Pinpoint the cell where the given text exists, returning its [x, y] midpoint coordinate. 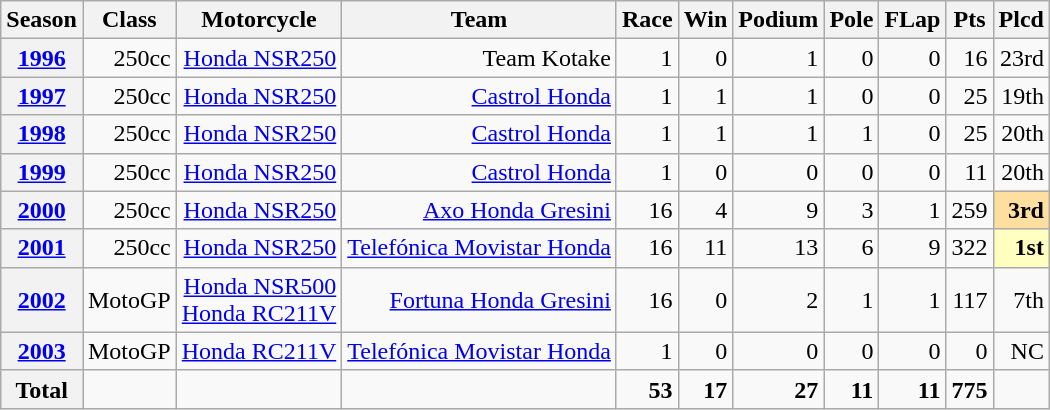
2 [778, 300]
Team Kotake [480, 58]
2003 [42, 351]
3 [852, 210]
3rd [1021, 210]
117 [970, 300]
2000 [42, 210]
1996 [42, 58]
Honda NSR500Honda RC211V [259, 300]
1998 [42, 134]
Class [129, 20]
6 [852, 248]
23rd [1021, 58]
1999 [42, 172]
Fortuna Honda Gresini [480, 300]
Team [480, 20]
19th [1021, 96]
Season [42, 20]
Axo Honda Gresini [480, 210]
27 [778, 389]
Plcd [1021, 20]
1997 [42, 96]
53 [647, 389]
322 [970, 248]
1st [1021, 248]
Total [42, 389]
2002 [42, 300]
NC [1021, 351]
Race [647, 20]
4 [706, 210]
13 [778, 248]
17 [706, 389]
259 [970, 210]
2001 [42, 248]
Honda RC211V [259, 351]
Pole [852, 20]
7th [1021, 300]
Pts [970, 20]
FLap [912, 20]
Podium [778, 20]
Win [706, 20]
775 [970, 389]
Motorcycle [259, 20]
